Provide the (x, y) coordinate of the cell's center where the given text is located.  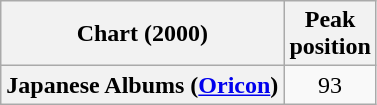
Peakposition (330, 34)
Japanese Albums (Oricon) (142, 85)
Chart (2000) (142, 34)
93 (330, 85)
